Capture the cell that displays the provided text and extract its [X, Y] central coordinate. 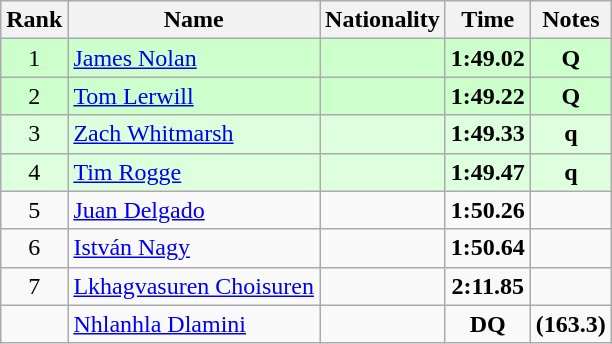
1:49.02 [488, 58]
Nationality [383, 20]
5 [34, 210]
Tom Lerwill [194, 96]
3 [34, 134]
7 [34, 286]
1:50.26 [488, 210]
Juan Delgado [194, 210]
1:50.64 [488, 248]
Zach Whitmarsh [194, 134]
1:49.47 [488, 172]
István Nagy [194, 248]
1:49.33 [488, 134]
Rank [34, 20]
James Nolan [194, 58]
(163.3) [570, 324]
Lkhagvasuren Choisuren [194, 286]
Nhlanhla Dlamini [194, 324]
Time [488, 20]
Tim Rogge [194, 172]
6 [34, 248]
1:49.22 [488, 96]
Name [194, 20]
1 [34, 58]
2:11.85 [488, 286]
Notes [570, 20]
4 [34, 172]
2 [34, 96]
DQ [488, 324]
